Scan for the cell matching the given text and deliver its (x, y) coordinate at center. 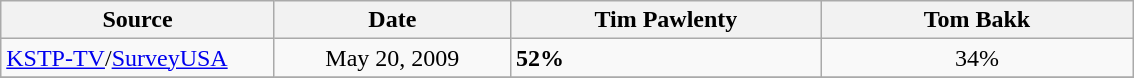
52% (666, 58)
34% (976, 58)
KSTP-TV/SurveyUSA (138, 58)
Tom Bakk (976, 20)
May 20, 2009 (392, 58)
Source (138, 20)
Tim Pawlenty (666, 20)
Date (392, 20)
